Detect which cell encompasses the target text, then output its [x, y] center coordinate. 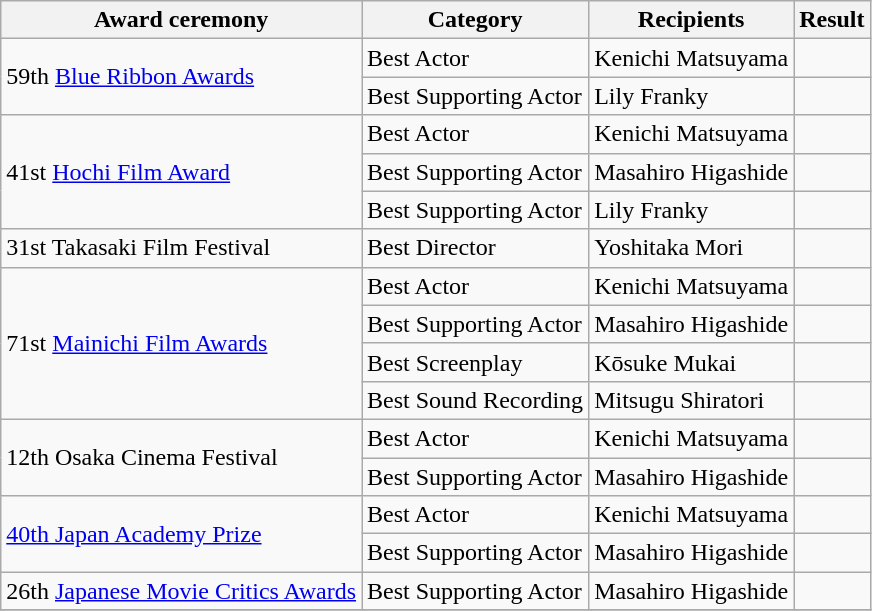
Result [832, 20]
Yoshitaka Mori [692, 248]
31st Takasaki Film Festival [182, 248]
Kōsuke Mukai [692, 362]
Best Director [476, 248]
26th Japanese Movie Critics Awards [182, 591]
Category [476, 20]
Best Sound Recording [476, 400]
Best Screenplay [476, 362]
71st Mainichi Film Awards [182, 343]
Mitsugu Shiratori [692, 400]
Award ceremony [182, 20]
41st Hochi Film Award [182, 172]
Recipients [692, 20]
12th Osaka Cinema Festival [182, 457]
59th Blue Ribbon Awards [182, 77]
40th Japan Academy Prize [182, 534]
